From the cell containing the given text, extract its center point as [x, y] coordinate. 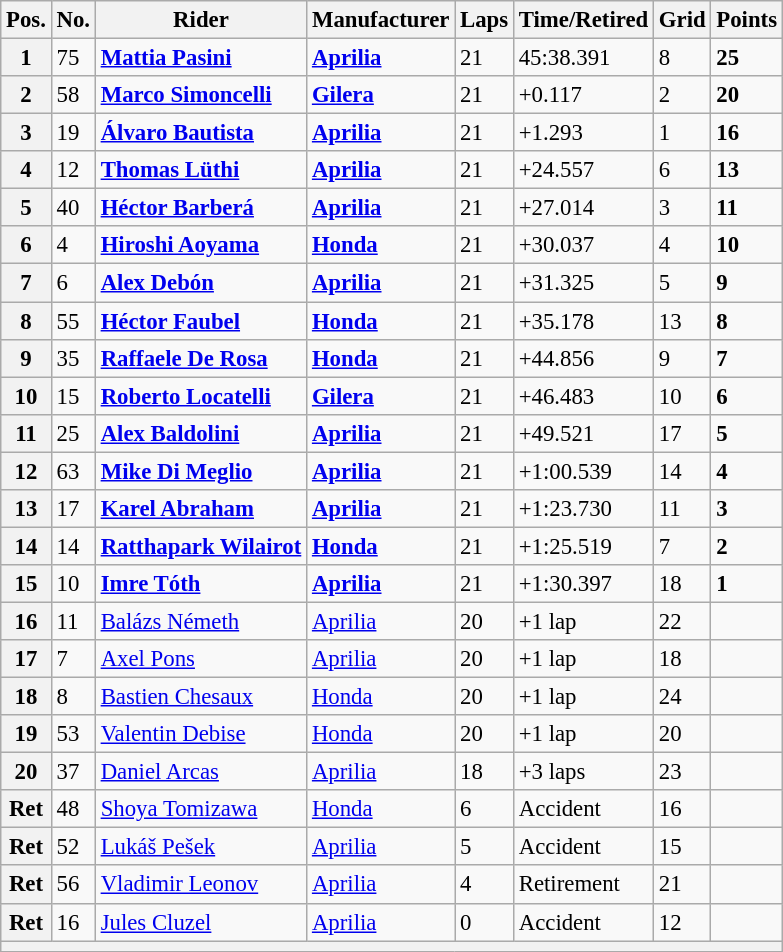
37 [73, 772]
Shoya Tomizawa [200, 809]
Álvaro Bautista [200, 133]
Axel Pons [200, 659]
53 [73, 734]
Thomas Lüthi [200, 170]
Grid [682, 20]
Imre Tóth [200, 584]
+1:00.539 [583, 471]
Karel Abraham [200, 509]
63 [73, 471]
+30.037 [583, 245]
48 [73, 809]
Vladimir Leonov [200, 885]
Mattia Pasini [200, 58]
Daniel Arcas [200, 772]
+27.014 [583, 208]
52 [73, 847]
+1.293 [583, 133]
Bastien Chesaux [200, 697]
Roberto Locatelli [200, 396]
Marco Simoncelli [200, 95]
24 [682, 697]
Rider [200, 20]
+31.325 [583, 283]
Héctor Barberá [200, 208]
Pos. [26, 20]
+3 laps [583, 772]
Hiroshi Aoyama [200, 245]
58 [73, 95]
+44.856 [583, 358]
+1:25.519 [583, 546]
35 [73, 358]
Laps [484, 20]
Alex Debón [200, 283]
+0.117 [583, 95]
23 [682, 772]
Ratthapark Wilairot [200, 546]
Mike Di Meglio [200, 471]
+1:30.397 [583, 584]
45:38.391 [583, 58]
No. [73, 20]
Points [746, 20]
Raffaele De Rosa [200, 358]
+24.557 [583, 170]
+1:23.730 [583, 509]
Jules Cluzel [200, 922]
56 [73, 885]
75 [73, 58]
+46.483 [583, 396]
Alex Baldolini [200, 433]
Balázs Németh [200, 621]
55 [73, 321]
Lukáš Pešek [200, 847]
Retirement [583, 885]
40 [73, 208]
Héctor Faubel [200, 321]
Manufacturer [381, 20]
+35.178 [583, 321]
22 [682, 621]
Valentin Debise [200, 734]
0 [484, 922]
+49.521 [583, 433]
Time/Retired [583, 20]
